Determine the [x, y] coordinate at the center of the cell enclosing the given text.  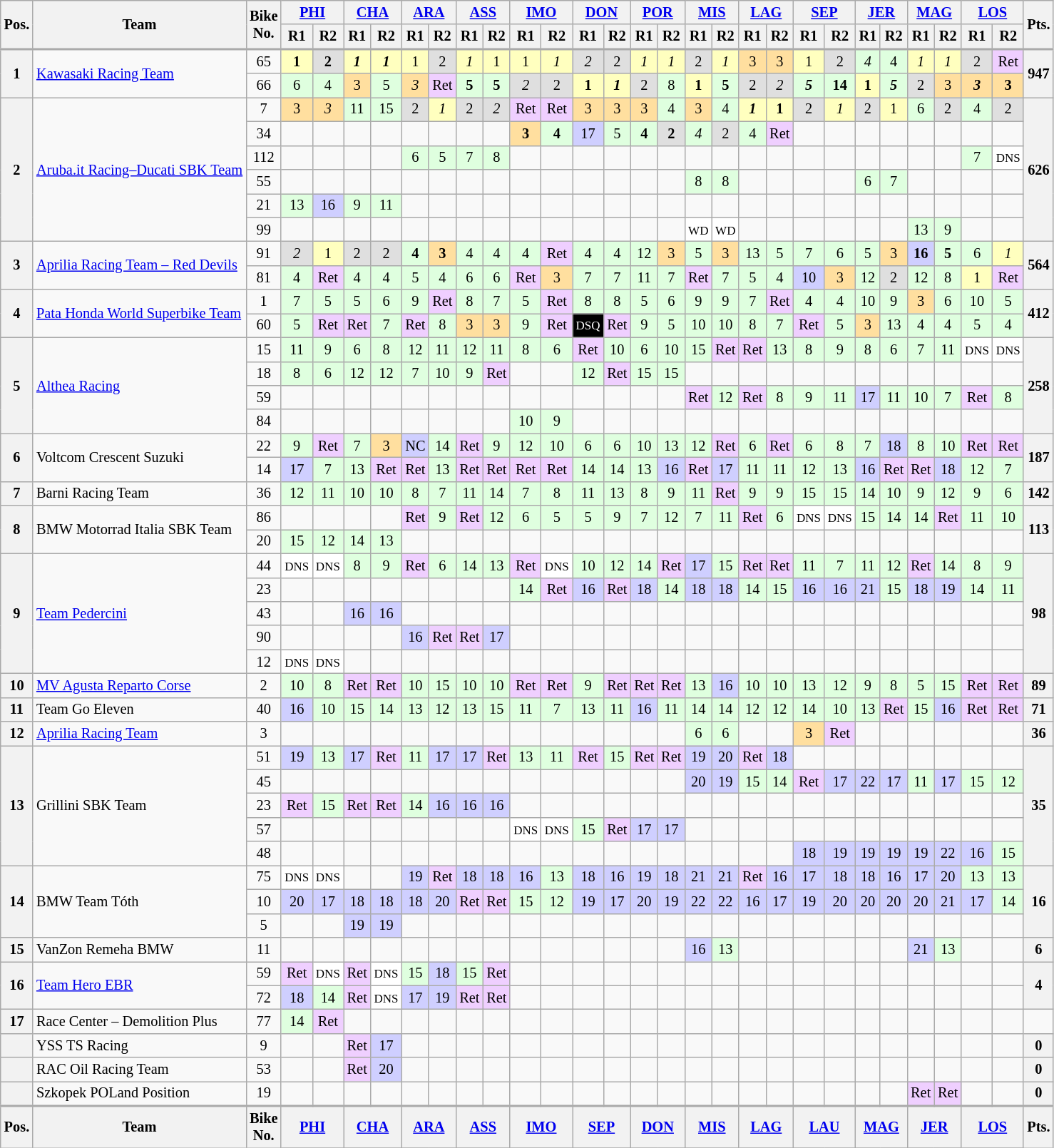
99 [264, 230]
947 [1038, 73]
89 [1038, 685]
BMW Team Tóth [140, 901]
POR [658, 12]
Team Pedercini [140, 613]
34 [264, 133]
VanZon Remeha BMW [140, 949]
66 [264, 86]
60 [264, 325]
Aprilia Racing Team [140, 734]
40 [264, 709]
Team Go Eleven [140, 709]
258 [1038, 385]
48 [264, 854]
57 [264, 829]
412 [1038, 314]
YSS TS Racing [140, 1045]
LAU [824, 1127]
142 [1038, 493]
112 [264, 158]
Race Center – Demolition Plus [140, 1021]
Barni Racing Team [140, 493]
65 [264, 61]
35 [1038, 805]
44 [264, 565]
Althea Racing [140, 385]
53 [264, 1070]
98 [1038, 613]
86 [264, 518]
187 [1038, 458]
Kawasaki Racing Team [140, 73]
564 [1038, 265]
77 [264, 1021]
91 [264, 253]
RAC Oil Racing Team [140, 1070]
DSQ [588, 325]
81 [264, 277]
NC [415, 446]
626 [1038, 169]
Team Hero EBR [140, 985]
Aruba.it Racing–Ducati SBK Team [140, 169]
MV Agusta Reparto Corse [140, 685]
71 [1038, 709]
Aprilia Racing Team – Red Devils [140, 265]
55 [264, 181]
BMW Motorrad Italia SBK Team [140, 529]
45 [264, 781]
51 [264, 757]
43 [264, 613]
72 [264, 998]
90 [264, 637]
Szkopek POLand Position [140, 1093]
Grillini SBK Team [140, 805]
Pata Honda World Superbike Team [140, 314]
75 [264, 877]
Voltcom Crescent Suzuki [140, 458]
113 [1038, 529]
84 [264, 421]
